Return the [X, Y] coordinate for the center point of the cell that contains the specified text.  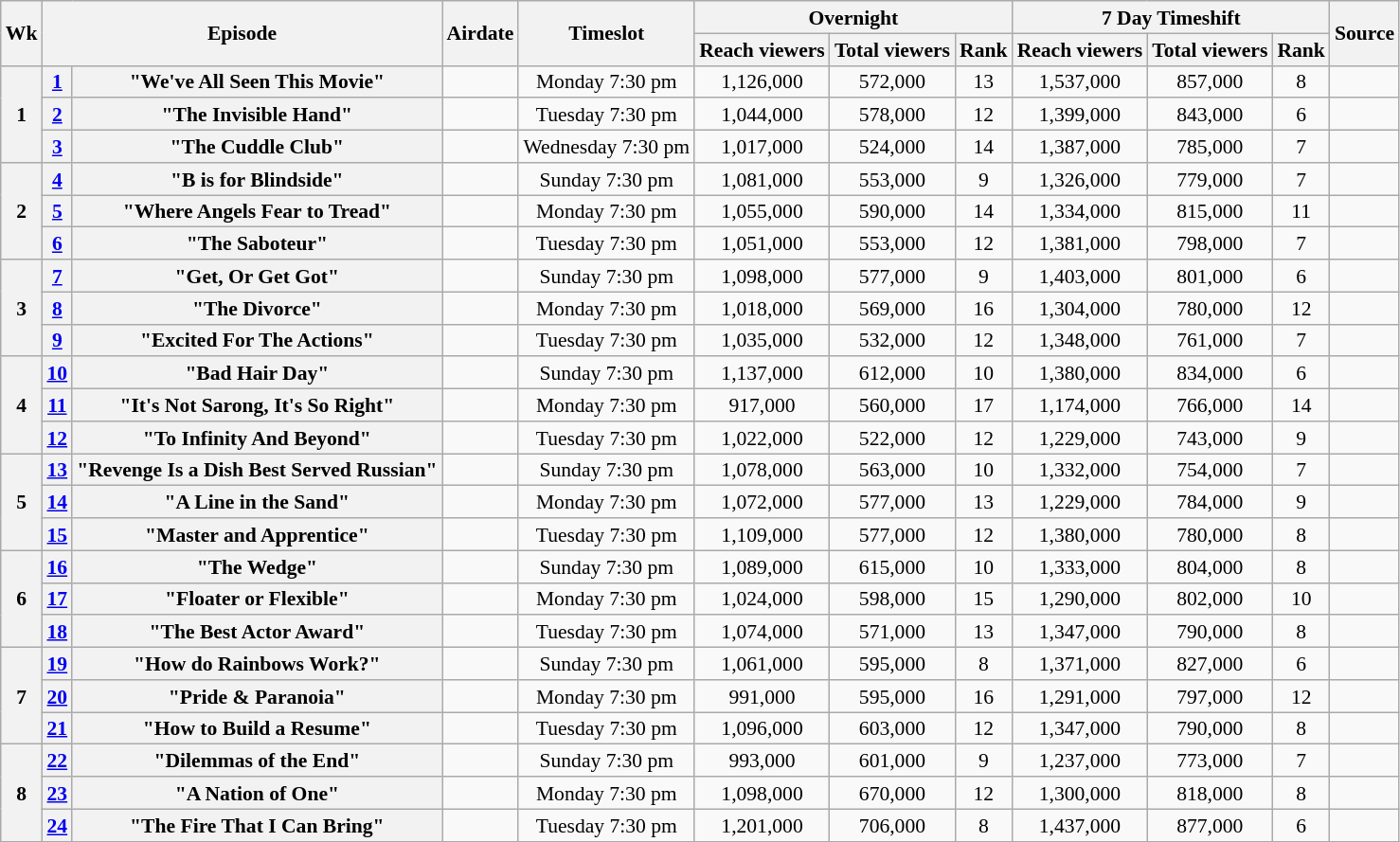
743,000 [1210, 438]
1,371,000 [1080, 664]
784,000 [1210, 502]
"To Infinity And Beyond" [257, 438]
1,126,000 [762, 81]
1,051,000 [762, 243]
1,017,000 [762, 147]
"Dilemmas of the End" [257, 761]
1,300,000 [1080, 793]
598,000 [892, 599]
1,081,000 [762, 179]
1,024,000 [762, 599]
"The Invisible Hand" [257, 115]
1,074,000 [762, 632]
1,290,000 [1080, 599]
560,000 [892, 405]
761,000 [1210, 340]
524,000 [892, 147]
"It's Not Sarong, It's So Right" [257, 405]
1,072,000 [762, 502]
563,000 [892, 470]
23 [57, 793]
993,000 [762, 761]
Wk [22, 33]
802,000 [1210, 599]
843,000 [1210, 115]
797,000 [1210, 696]
"Excited For The Actions" [257, 340]
7 Day Timeshift [1171, 17]
"B is for Blindside" [257, 179]
522,000 [892, 438]
1,399,000 [1080, 115]
"How to Build a Resume" [257, 728]
1,403,000 [1080, 276]
1,061,000 [762, 664]
"How do Rainbows Work?" [257, 664]
571,000 [892, 632]
Episode [242, 33]
"Pride & Paranoia" [257, 696]
1,291,000 [1080, 696]
1,348,000 [1080, 340]
Source [1364, 33]
1,334,000 [1080, 211]
612,000 [892, 373]
779,000 [1210, 179]
804,000 [1210, 566]
670,000 [892, 793]
"The Cuddle Club" [257, 147]
615,000 [892, 566]
801,000 [1210, 276]
818,000 [1210, 793]
1,096,000 [762, 728]
24 [57, 825]
Wednesday 7:30 pm [606, 147]
1,333,000 [1080, 566]
1,022,000 [762, 438]
19 [57, 664]
"The Best Actor Award" [257, 632]
22 [57, 761]
21 [57, 728]
1,018,000 [762, 308]
18 [57, 632]
1,304,000 [1080, 308]
1,109,000 [762, 534]
"Bad Hair Day" [257, 373]
20 [57, 696]
Timeslot [606, 33]
532,000 [892, 340]
991,000 [762, 696]
Overnight [853, 17]
834,000 [1210, 373]
766,000 [1210, 405]
877,000 [1210, 825]
569,000 [892, 308]
1,201,000 [762, 825]
"Master and Apprentice" [257, 534]
"Get, Or Get Got" [257, 276]
785,000 [1210, 147]
1,387,000 [1080, 147]
1,089,000 [762, 566]
601,000 [892, 761]
1,537,000 [1080, 81]
773,000 [1210, 761]
1,137,000 [762, 373]
"The Divorce" [257, 308]
1,035,000 [762, 340]
578,000 [892, 115]
1,055,000 [762, 211]
"We've All Seen This Movie" [257, 81]
815,000 [1210, 211]
"Floater or Flexible" [257, 599]
1,326,000 [1080, 179]
1,237,000 [1080, 761]
1,044,000 [762, 115]
1,332,000 [1080, 470]
572,000 [892, 81]
603,000 [892, 728]
"Revenge Is a Dish Best Served Russian" [257, 470]
827,000 [1210, 664]
"A Nation of One" [257, 793]
"A Line in the Sand" [257, 502]
"The Saboteur" [257, 243]
706,000 [892, 825]
798,000 [1210, 243]
"Where Angels Fear to Tread" [257, 211]
754,000 [1210, 470]
"The Fire That I Can Bring" [257, 825]
1,078,000 [762, 470]
1,381,000 [1080, 243]
590,000 [892, 211]
857,000 [1210, 81]
1,437,000 [1080, 825]
917,000 [762, 405]
"The Wedge" [257, 566]
Airdate [479, 33]
1,174,000 [1080, 405]
